For the text-containing cell, return its midpoint in (X, Y) coordinate format. 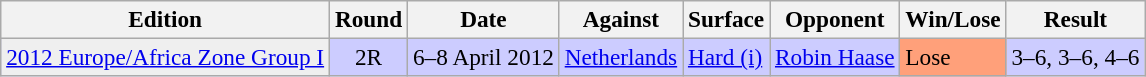
Robin Haase (835, 57)
Against (620, 19)
Round (369, 19)
Opponent (835, 19)
Win/Lose (953, 19)
3–6, 3–6, 4–6 (1076, 57)
2012 Europe/Africa Zone Group I (166, 57)
Date (484, 19)
Hard (i) (726, 57)
Surface (726, 19)
2R (369, 57)
Lose (953, 57)
Result (1076, 19)
6–8 April 2012 (484, 57)
Netherlands (620, 57)
Edition (166, 19)
